Find where the given text appears and provide that cell's center as (x, y) coordinate. 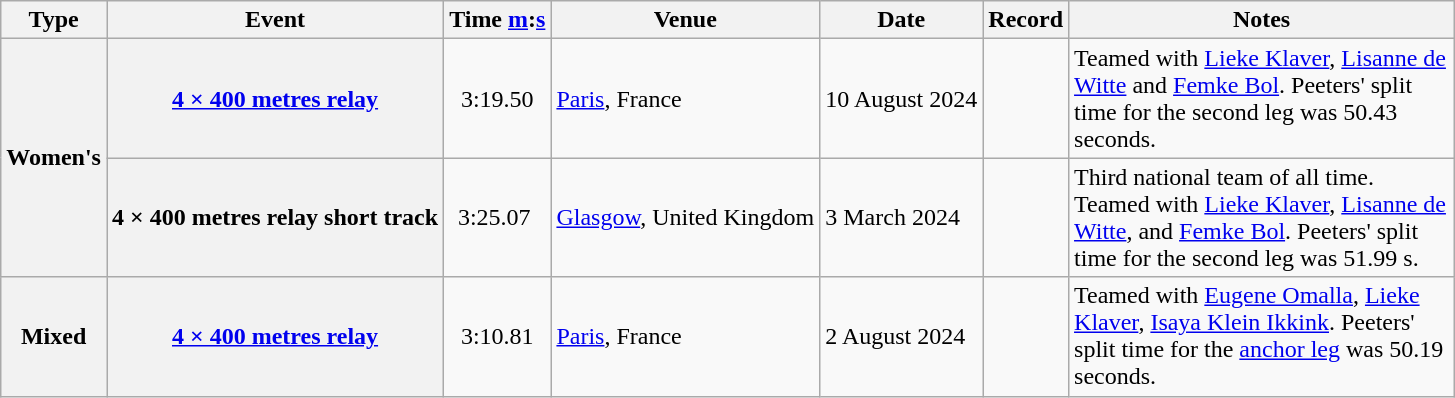
Mixed (54, 336)
Venue (686, 20)
Date (902, 20)
Third national team of all time. Teamed with Lieke Klaver, Lisanne de Witte, and Femke Bol. Peeters' split time for the second leg was 51.99 s. (1262, 218)
Glasgow, United Kingdom (686, 218)
Time m:s (498, 20)
Teamed with Lieke Klaver, Lisanne de Witte and Femke Bol. Peeters' split time for the second leg was 50.43 seconds. (1262, 98)
2 August 2024 (902, 336)
3:25.07 (498, 218)
3 March 2024 (902, 218)
Teamed with Eugene Omalla, Lieke Klaver, Isaya Klein Ikkink. Peeters' split time for the anchor leg was 50.19 seconds. (1262, 336)
10 August 2024 (902, 98)
Women's (54, 158)
3:19.50 (498, 98)
Event (274, 20)
Type (54, 20)
Notes (1262, 20)
4 × 400 metres relay short track (274, 218)
Record (1026, 20)
3:10.81 (498, 336)
